From the cell containing the given text, extract its center point as (X, Y) coordinate. 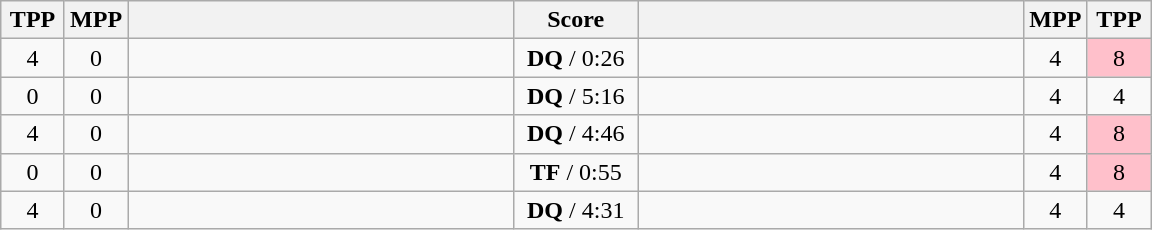
DQ / 4:31 (576, 210)
DQ / 0:26 (576, 58)
Score (576, 20)
TF / 0:55 (576, 172)
DQ / 4:46 (576, 134)
DQ / 5:16 (576, 96)
